Find where the given text appears and provide that cell's center as (x, y) coordinate. 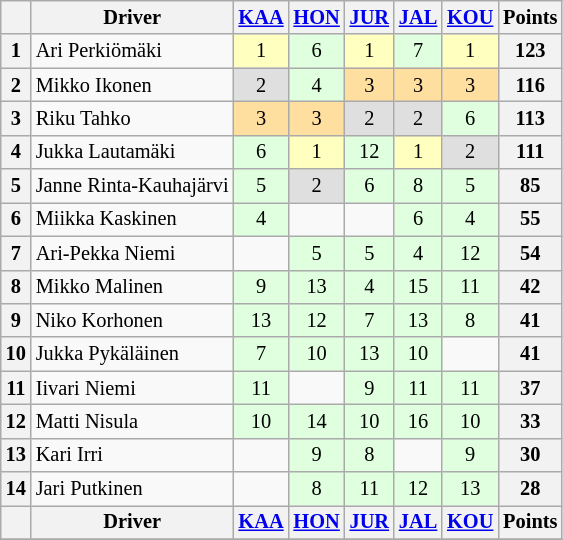
Mikko Ikonen (132, 85)
Miikka Kaskinen (132, 219)
Niko Korhonen (132, 320)
30 (530, 455)
15 (418, 287)
Jari Putkinen (132, 489)
116 (530, 85)
Ari Perkiömäki (132, 51)
Matti Nisula (132, 421)
111 (530, 152)
37 (530, 388)
123 (530, 51)
Riku Tahko (132, 118)
85 (530, 186)
Janne Rinta-Kauhajärvi (132, 186)
Ari-Pekka Niemi (132, 253)
Jukka Lautamäki (132, 152)
54 (530, 253)
28 (530, 489)
113 (530, 118)
42 (530, 287)
16 (418, 421)
55 (530, 219)
Iivari Niemi (132, 388)
Kari Irri (132, 455)
Mikko Malinen (132, 287)
33 (530, 421)
Jukka Pykäläinen (132, 354)
